Pinpoint the cell where the given text exists, returning its [X, Y] midpoint coordinate. 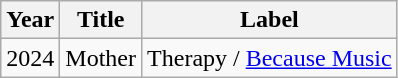
Title [101, 20]
Year [30, 20]
2024 [30, 58]
Therapy / Because Music [270, 58]
Mother [101, 58]
Label [270, 20]
